Output the [X, Y] coordinate of the center of the cell containing the given text.  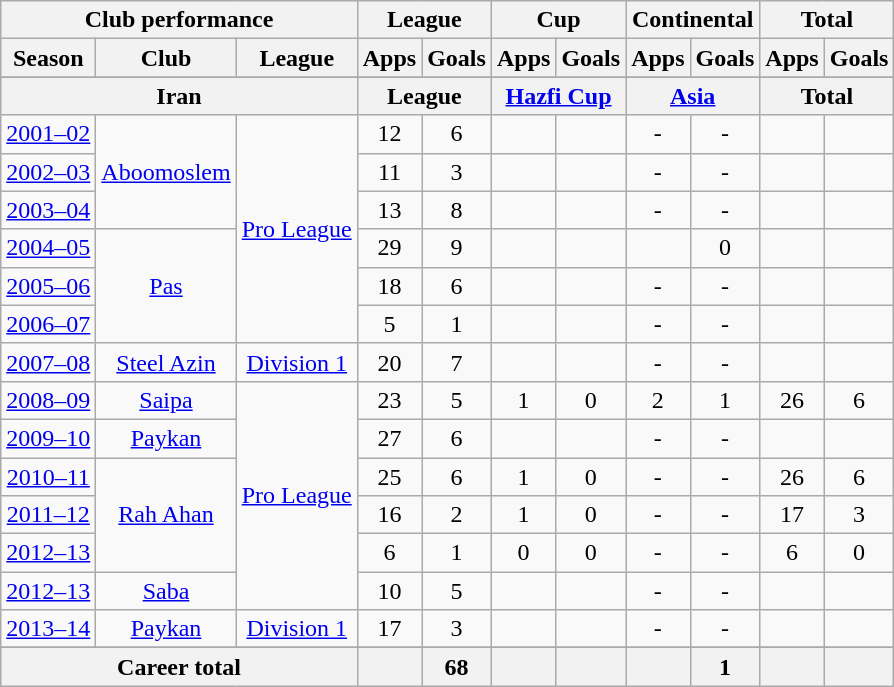
2013–14 [48, 629]
8 [457, 210]
Asia [693, 96]
2011–12 [48, 515]
Club performance [179, 20]
2005–06 [48, 286]
Club [166, 58]
2003–04 [48, 210]
23 [389, 400]
2007–08 [48, 362]
25 [389, 477]
2010–11 [48, 477]
13 [389, 210]
Saba [166, 591]
Hazfi Cup [558, 96]
Saipa [166, 400]
9 [457, 248]
Iran [179, 96]
20 [389, 362]
16 [389, 515]
18 [389, 286]
2004–05 [48, 248]
27 [389, 438]
Continental [693, 20]
10 [389, 591]
2002–03 [48, 172]
11 [389, 172]
2009–10 [48, 438]
2008–09 [48, 400]
68 [457, 667]
Pas [166, 286]
2006–07 [48, 324]
Aboomoslem [166, 172]
Steel Azin [166, 362]
7 [457, 362]
Career total [179, 667]
Season [48, 58]
29 [389, 248]
Cup [558, 20]
12 [389, 134]
Rah Ahan [166, 515]
2001–02 [48, 134]
